Locate the cell with the specified text and output its (x, y) center coordinate. 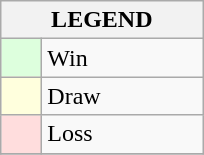
Draw (122, 96)
LEGEND (102, 20)
Loss (122, 134)
Win (122, 58)
